For the text-containing cell, return its midpoint in [x, y] coordinate format. 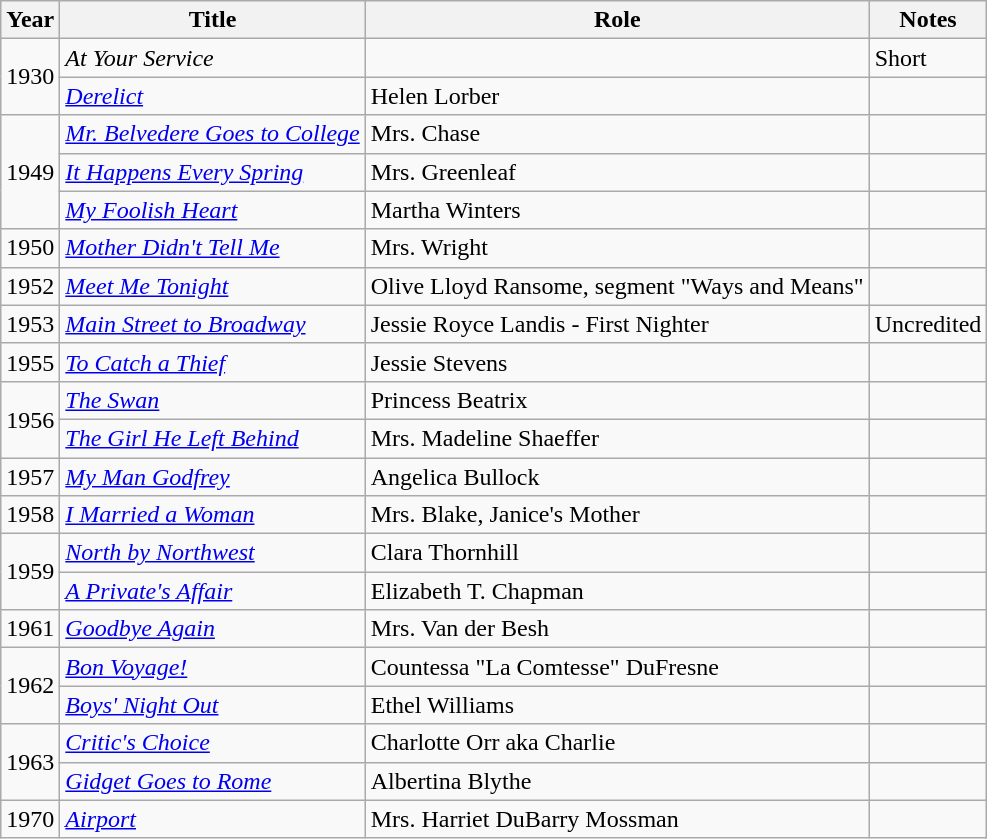
1961 [30, 629]
Helen Lorber [617, 96]
Role [617, 20]
The Girl He Left Behind [212, 438]
The Swan [212, 400]
1949 [30, 172]
Meet Me Tonight [212, 286]
Clara Thornhill [617, 553]
Angelica Bullock [617, 477]
Mrs. Van der Besh [617, 629]
Derelict [212, 96]
Title [212, 20]
Bon Voyage! [212, 667]
Goodbye Again [212, 629]
It Happens Every Spring [212, 172]
1963 [30, 762]
Gidget Goes to Rome [212, 781]
Elizabeth T. Chapman [617, 591]
Jessie Stevens [617, 362]
Mrs. Greenleaf [617, 172]
Mrs. Chase [617, 134]
At Your Service [212, 58]
Mrs. Harriet DuBarry Mossman [617, 819]
Princess Beatrix [617, 400]
1953 [30, 324]
Countessa "La Comtesse" DuFresne [617, 667]
A Private's Affair [212, 591]
My Man Godfrey [212, 477]
I Married a Woman [212, 515]
Mrs. Wright [617, 248]
Jessie Royce Landis - First Nighter [617, 324]
1930 [30, 77]
1957 [30, 477]
1958 [30, 515]
Mr. Belvedere Goes to College [212, 134]
Critic's Choice [212, 743]
Mother Didn't Tell Me [212, 248]
1952 [30, 286]
Uncredited [928, 324]
1970 [30, 819]
Boys' Night Out [212, 705]
Main Street to Broadway [212, 324]
Charlotte Orr aka Charlie [617, 743]
Airport [212, 819]
Martha Winters [617, 210]
1955 [30, 362]
Mrs. Blake, Janice's Mother [617, 515]
Albertina Blythe [617, 781]
1962 [30, 686]
North by Northwest [212, 553]
1956 [30, 419]
To Catch a Thief [212, 362]
Ethel Williams [617, 705]
Mrs. Madeline Shaeffer [617, 438]
1950 [30, 248]
Notes [928, 20]
My Foolish Heart [212, 210]
Short [928, 58]
Olive Lloyd Ransome, segment "Ways and Means" [617, 286]
Year [30, 20]
1959 [30, 572]
